Return [x, y] of the center of cell containing provided text 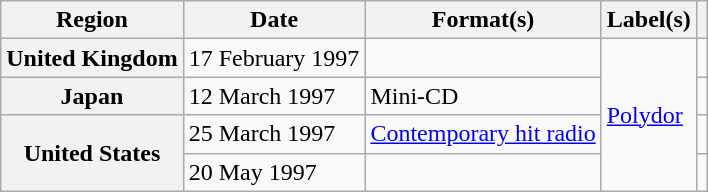
Label(s) [648, 20]
Contemporary hit radio [483, 134]
17 February 1997 [274, 58]
Region [92, 20]
United States [92, 153]
Japan [92, 96]
20 May 1997 [274, 172]
Date [274, 20]
Format(s) [483, 20]
United Kingdom [92, 58]
Mini-CD [483, 96]
Polydor [648, 115]
12 March 1997 [274, 96]
25 March 1997 [274, 134]
